For the text-containing cell, return its midpoint in [X, Y] coordinate format. 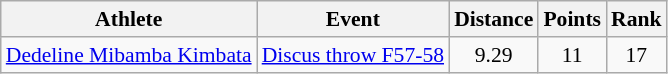
Discus throw F57-58 [353, 55]
Points [572, 19]
17 [636, 55]
Distance [494, 19]
Rank [636, 19]
9.29 [494, 55]
Athlete [129, 19]
Event [353, 19]
Dedeline Mibamba Kimbata [129, 55]
11 [572, 55]
